Find where the given text appears and provide that cell's center as [x, y] coordinate. 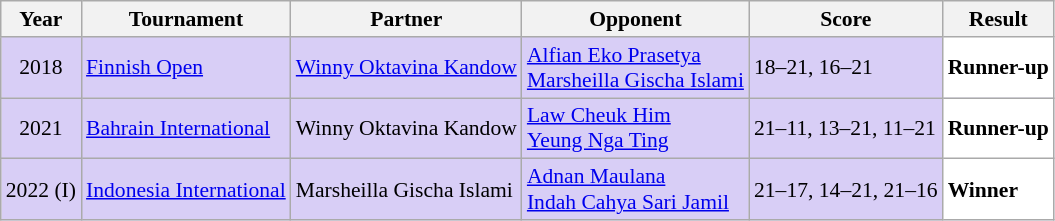
Bahrain International [186, 128]
Tournament [186, 19]
Law Cheuk Him Yeung Nga Ting [636, 128]
18–21, 16–21 [846, 68]
Score [846, 19]
21–11, 13–21, 11–21 [846, 128]
2021 [41, 128]
21–17, 14–21, 21–16 [846, 190]
Alfian Eko Prasetya Marsheilla Gischa Islami [636, 68]
Adnan Maulana Indah Cahya Sari Jamil [636, 190]
2018 [41, 68]
Finnish Open [186, 68]
Year [41, 19]
Winner [998, 190]
Opponent [636, 19]
Partner [406, 19]
Result [998, 19]
Indonesia International [186, 190]
2022 (I) [41, 190]
Marsheilla Gischa Islami [406, 190]
